Capture the cell that displays the provided text and extract its (X, Y) central coordinate. 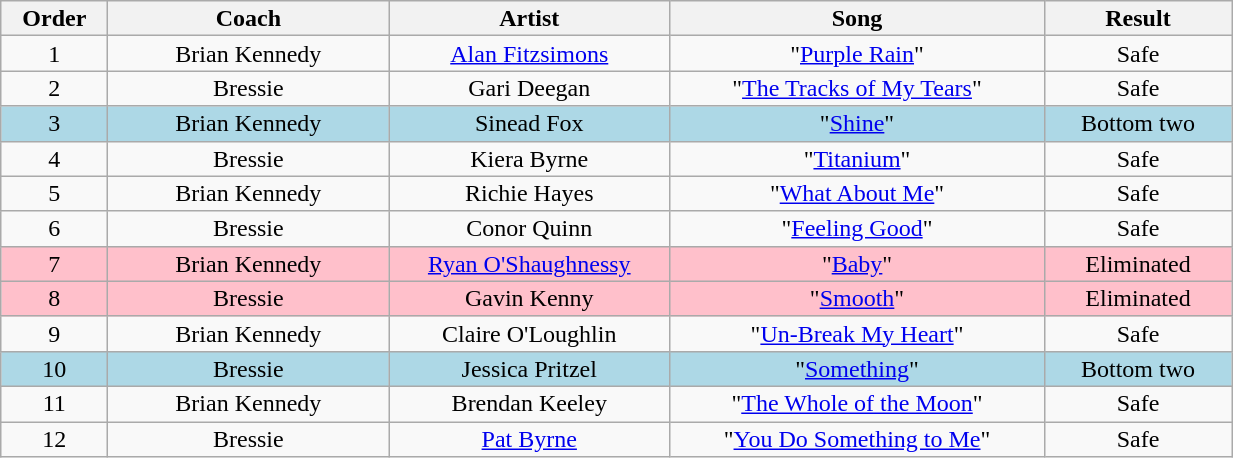
Kiera Byrne (530, 158)
"Feeling Good" (858, 228)
"Titanium" (858, 158)
Ryan O'Shaughnessy (530, 264)
Brendan Keeley (530, 404)
7 (54, 264)
Song (858, 18)
8 (54, 298)
Jessica Pritzel (530, 368)
"The Tracks of My Tears" (858, 88)
Coach (248, 18)
Gari Deegan (530, 88)
Alan Fitzsimons (530, 54)
"Something" (858, 368)
Conor Quinn (530, 228)
Artist (530, 18)
"Purple Rain" (858, 54)
"What About Me" (858, 194)
Claire O'Loughlin (530, 334)
"Smooth" (858, 298)
9 (54, 334)
Order (54, 18)
"Shine" (858, 124)
12 (54, 440)
11 (54, 404)
4 (54, 158)
10 (54, 368)
Sinead Fox (530, 124)
3 (54, 124)
1 (54, 54)
Gavin Kenny (530, 298)
Richie Hayes (530, 194)
6 (54, 228)
2 (54, 88)
5 (54, 194)
"Un-Break My Heart" (858, 334)
Result (1138, 18)
"You Do Something to Me" (858, 440)
"The Whole of the Moon" (858, 404)
"Baby" (858, 264)
Pat Byrne (530, 440)
